Return the (x, y) coordinate for the center point of the cell that contains the specified text.  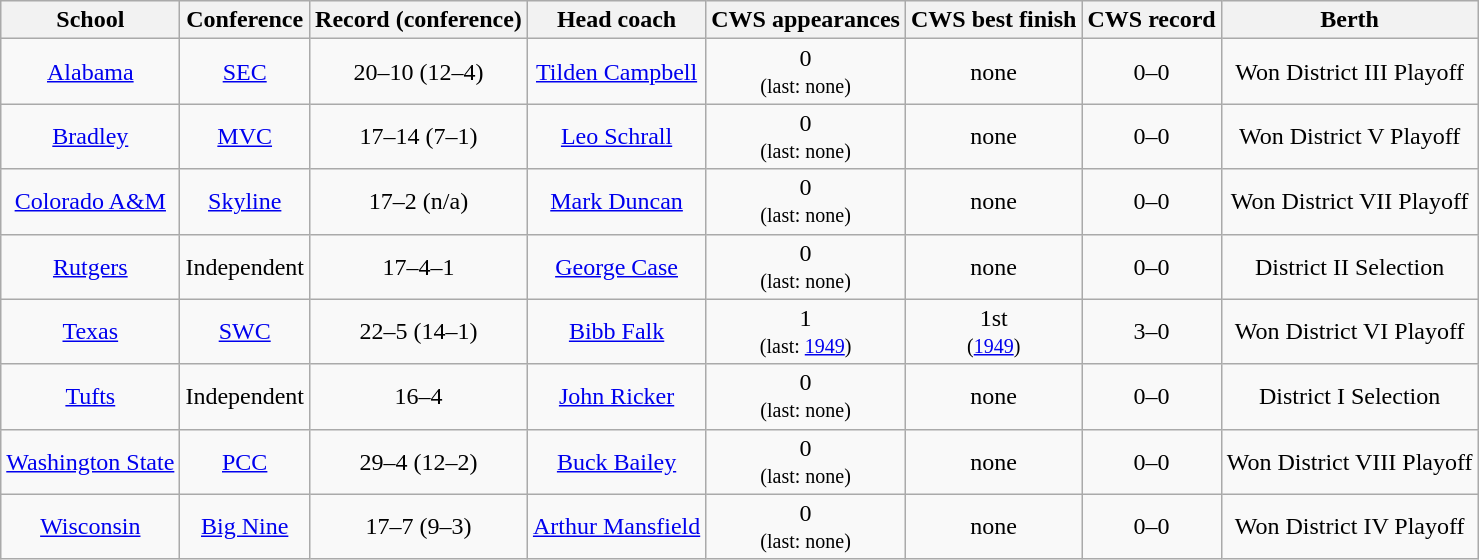
Wisconsin (90, 526)
Won District VI Playoff (1350, 332)
Leo Schrall (616, 136)
Big Nine (245, 526)
16–4 (419, 396)
Won District VIII Playoff (1350, 462)
1(last: 1949) (806, 332)
CWS appearances (806, 20)
17–14 (7–1) (419, 136)
1st(1949) (993, 332)
17–2 (n/a) (419, 202)
Record (conference) (419, 20)
Texas (90, 332)
Washington State (90, 462)
Bradley (90, 136)
George Case (616, 266)
Rutgers (90, 266)
Conference (245, 20)
Alabama (90, 72)
Won District VII Playoff (1350, 202)
School (90, 20)
Mark Duncan (616, 202)
22–5 (14–1) (419, 332)
John Ricker (616, 396)
PCC (245, 462)
Won District IV Playoff (1350, 526)
MVC (245, 136)
District II Selection (1350, 266)
SWC (245, 332)
SEC (245, 72)
Colorado A&M (90, 202)
17–4–1 (419, 266)
CWS record (1152, 20)
CWS best finish (993, 20)
Head coach (616, 20)
Skyline (245, 202)
Buck Bailey (616, 462)
Won District V Playoff (1350, 136)
Tilden Campbell (616, 72)
3–0 (1152, 332)
17–7 (9–3) (419, 526)
Berth (1350, 20)
29–4 (12–2) (419, 462)
Won District III Playoff (1350, 72)
District I Selection (1350, 396)
20–10 (12–4) (419, 72)
Bibb Falk (616, 332)
Arthur Mansfield (616, 526)
Tufts (90, 396)
